Return the [X, Y] coordinate for the center point of the cell that contains the specified text.  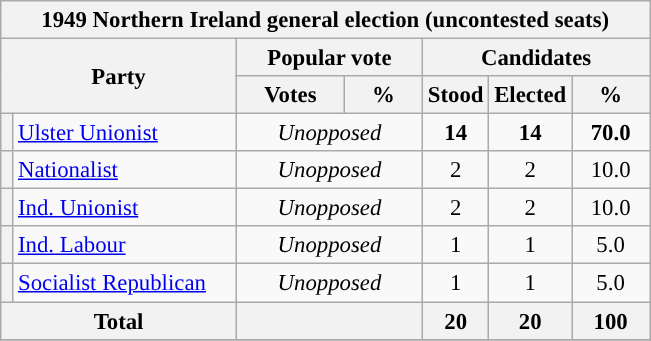
Popular vote [329, 58]
Votes [290, 95]
Party [119, 76]
100 [611, 321]
Socialist Republican [125, 283]
Total [119, 321]
Ulster Unionist [125, 133]
Elected [530, 95]
Candidates [536, 58]
Ind. Unionist [125, 208]
Nationalist [125, 170]
70.0 [611, 133]
Stood [456, 95]
1949 Northern Ireland general election (uncontested seats) [326, 20]
Ind. Labour [125, 245]
